Return (X, Y) of the center of cell containing provided text 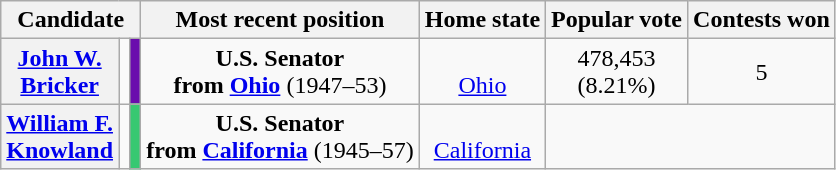
U.S. Senatorfrom California (1945–57) (280, 136)
Most recent position (280, 20)
California (482, 136)
Candidate (71, 20)
William F.Knowland (60, 136)
Home state (482, 20)
John W.Bricker (60, 72)
Contests won (762, 20)
5 (762, 72)
Ohio (482, 72)
Popular vote (617, 20)
U.S. Senatorfrom Ohio (1947–53) (280, 72)
478,453(8.21%) (617, 72)
